From the cell containing the given text, extract its center point as (X, Y) coordinate. 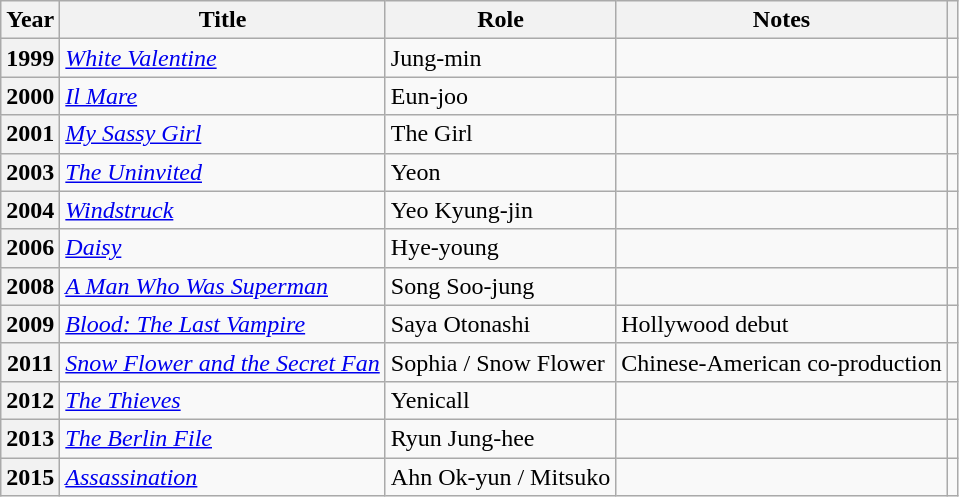
Assassination (222, 477)
Year (30, 20)
2013 (30, 438)
2001 (30, 134)
Il Mare (222, 96)
The Thieves (222, 400)
Snow Flower and the Secret Fan (222, 362)
2000 (30, 96)
Windstruck (222, 210)
Ryun Jung-hee (500, 438)
2008 (30, 286)
2011 (30, 362)
Blood: The Last Vampire (222, 324)
Saya Otonashi (500, 324)
The Girl (500, 134)
Hye-young (500, 248)
Notes (782, 20)
Song Soo-jung (500, 286)
2012 (30, 400)
The Berlin File (222, 438)
2015 (30, 477)
2004 (30, 210)
2003 (30, 172)
Eun-joo (500, 96)
Yeon (500, 172)
1999 (30, 58)
Hollywood debut (782, 324)
Sophia / Snow Flower (500, 362)
Role (500, 20)
2006 (30, 248)
Chinese-American co-production (782, 362)
My Sassy Girl (222, 134)
Title (222, 20)
Ahn Ok-yun / Mitsuko (500, 477)
Yeo Kyung-jin (500, 210)
2009 (30, 324)
The Uninvited (222, 172)
Jung-min (500, 58)
Daisy (222, 248)
A Man Who Was Superman (222, 286)
Yenicall (500, 400)
White Valentine (222, 58)
